Identify which cell holds the provided text, then report its (x, y) central coordinate. 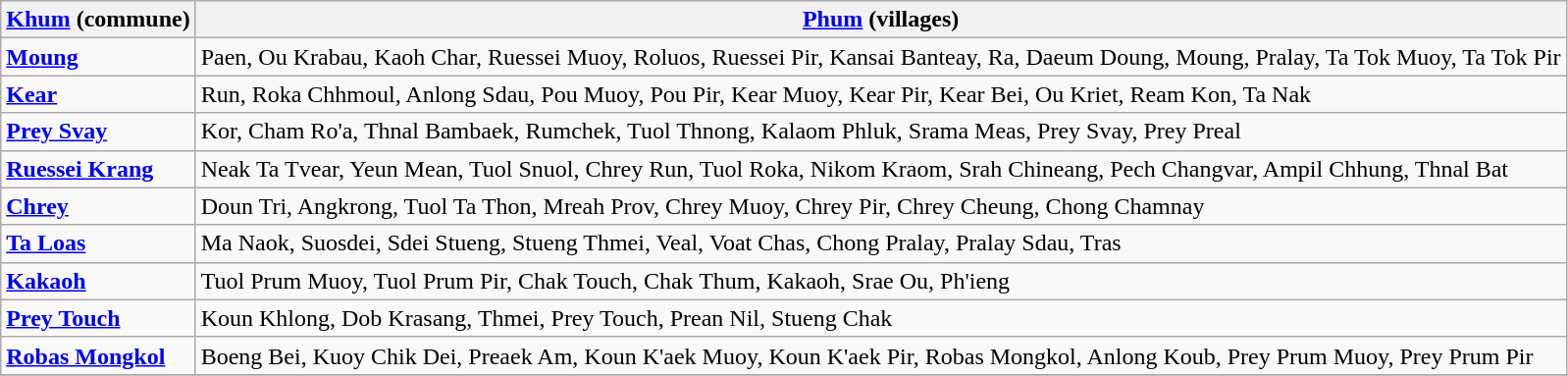
Prey Svay (98, 132)
Robas Mongkol (98, 355)
Boeng Bei, Kuoy Chik Dei, Preaek Am, Koun K'aek Muoy, Koun K'aek Pir, Robas Mongkol, Anlong Koub, Prey Prum Muoy, Prey Prum Pir (881, 355)
Chrey (98, 206)
Neak Ta Tvear, Yeun Mean, Tuol Snuol, Chrey Run, Tuol Roka, Nikom Kraom, Srah Chineang, Pech Changvar, Ampil Chhung, Thnal Bat (881, 169)
Moung (98, 57)
Doun Tri, Angkrong, Tuol Ta Thon, Mreah Prov, Chrey Muoy, Chrey Pir, Chrey Cheung, Chong Chamnay (881, 206)
Ma Naok, Suosdei, Sdei Stueng, Stueng Thmei, Veal, Voat Chas, Chong Pralay, Pralay Sdau, Tras (881, 243)
Kear (98, 94)
Phum (villages) (881, 20)
Paen, Ou Krabau, Kaoh Char, Ruessei Muoy, Roluos, Ruessei Pir, Kansai Banteay, Ra, Daeum Doung, Moung, Pralay, Ta Tok Muoy, Ta Tok Pir (881, 57)
Run, Roka Chhmoul, Anlong Sdau, Pou Muoy, Pou Pir, Kear Muoy, Kear Pir, Kear Bei, Ou Kriet, Ream Kon, Ta Nak (881, 94)
Prey Touch (98, 318)
Ta Loas (98, 243)
Khum (commune) (98, 20)
Koun Khlong, Dob Krasang, Thmei, Prey Touch, Prean Nil, Stueng Chak (881, 318)
Kor, Cham Ro'a, Thnal Bambaek, Rumchek, Tuol Thnong, Kalaom Phluk, Srama Meas, Prey Svay, Prey Preal (881, 132)
Tuol Prum Muoy, Tuol Prum Pir, Chak Touch, Chak Thum, Kakaoh, Srae Ou, Ph'ieng (881, 281)
Ruessei Krang (98, 169)
Kakaoh (98, 281)
